For the text-containing cell, return its midpoint in (x, y) coordinate format. 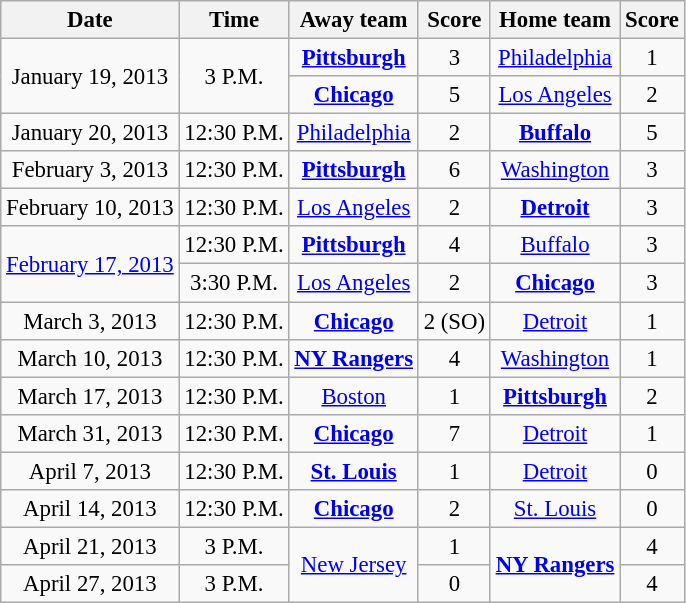
March 10, 2013 (90, 358)
March 31, 2013 (90, 433)
3:30 P.M. (234, 283)
Boston (354, 396)
January 19, 2013 (90, 76)
Away team (354, 20)
Home team (554, 20)
March 17, 2013 (90, 396)
April 14, 2013 (90, 509)
6 (454, 170)
February 3, 2013 (90, 170)
February 17, 2013 (90, 264)
April 7, 2013 (90, 471)
March 3, 2013 (90, 321)
Time (234, 20)
Date (90, 20)
January 20, 2013 (90, 133)
February 10, 2013 (90, 208)
2 (SO) (454, 321)
New Jersey (354, 564)
April 21, 2013 (90, 546)
7 (454, 433)
April 27, 2013 (90, 584)
